For the text-containing cell, return its midpoint in (X, Y) coordinate format. 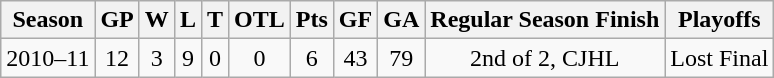
6 (312, 58)
GA (402, 20)
OTL (260, 20)
Season (48, 20)
43 (355, 58)
12 (117, 58)
Regular Season Finish (545, 20)
3 (156, 58)
Playoffs (720, 20)
2nd of 2, CJHL (545, 58)
L (188, 20)
79 (402, 58)
Pts (312, 20)
Lost Final (720, 58)
W (156, 20)
GP (117, 20)
9 (188, 58)
2010–11 (48, 58)
GF (355, 20)
T (214, 20)
